Determine the [x, y] coordinate at the center of the cell enclosing the given text.  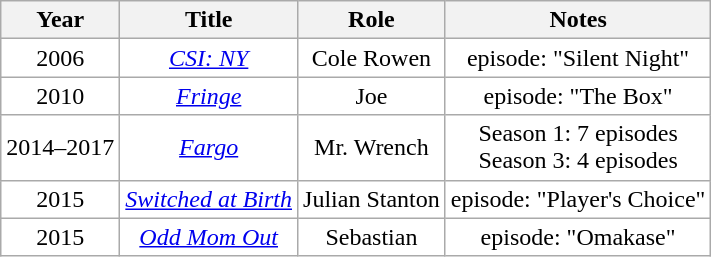
episode: "The Box" [578, 96]
Season 1: 7 episodes Season 3: 4 episodes [578, 148]
CSI: NY [209, 58]
Switched at Birth [209, 199]
Odd Mom Out [209, 237]
episode: "Player's Choice" [578, 199]
Mr. Wrench [372, 148]
episode: "Silent Night" [578, 58]
Sebastian [372, 237]
2010 [60, 96]
Year [60, 20]
Role [372, 20]
2006 [60, 58]
Cole Rowen [372, 58]
Joe [372, 96]
episode: "Omakase" [578, 237]
Fargo [209, 148]
Fringe [209, 96]
Julian Stanton [372, 199]
2014–2017 [60, 148]
Title [209, 20]
Notes [578, 20]
